Provide the (x, y) coordinate of the cell's center where the given text is located.  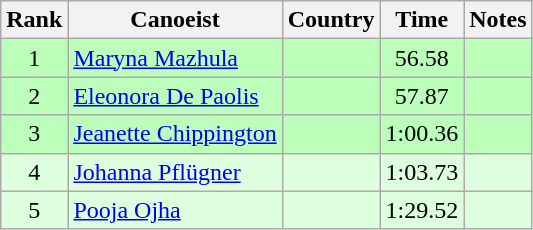
1:00.36 (422, 134)
Notes (498, 20)
Canoeist (175, 20)
Pooja Ojha (175, 210)
2 (34, 96)
4 (34, 172)
Johanna Pflügner (175, 172)
1:29.52 (422, 210)
57.87 (422, 96)
Rank (34, 20)
1 (34, 58)
Maryna Mazhula (175, 58)
56.58 (422, 58)
5 (34, 210)
3 (34, 134)
Eleonora De Paolis (175, 96)
Time (422, 20)
Jeanette Chippington (175, 134)
Country (331, 20)
1:03.73 (422, 172)
